Search for the cell housing the specified text and yield its (X, Y) center coordinate. 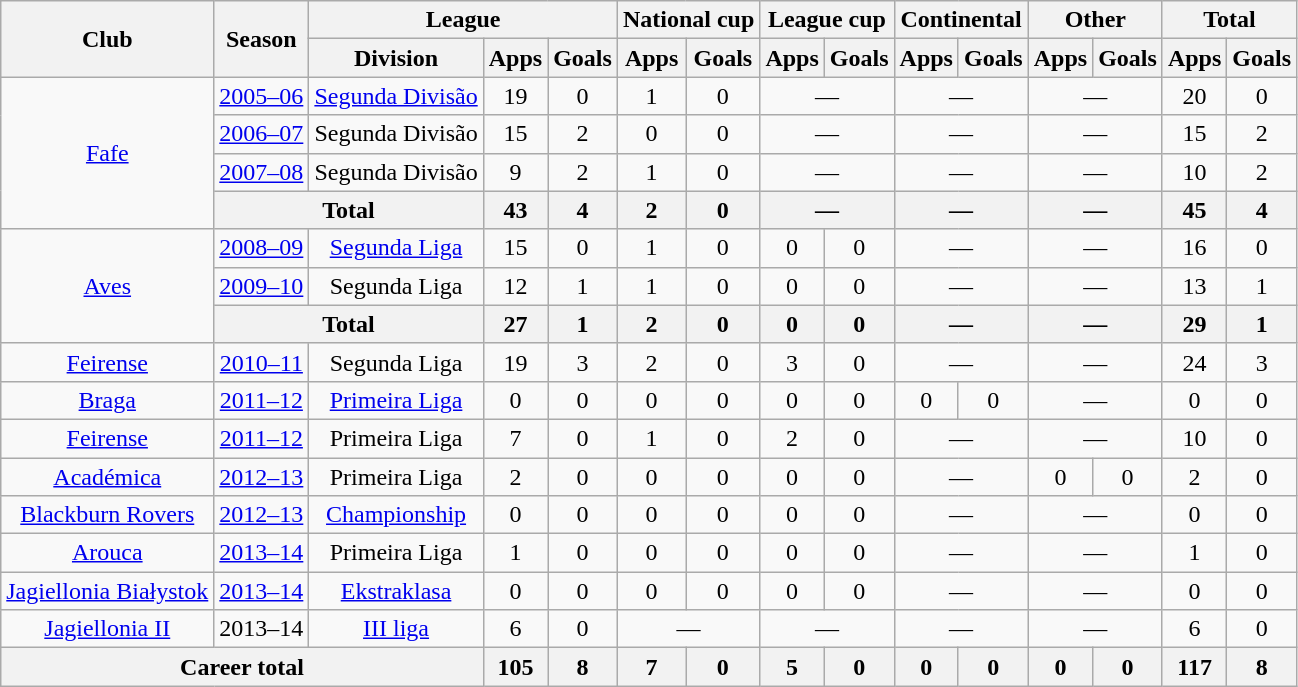
13 (1194, 286)
Aves (108, 286)
Season (262, 39)
Braga (108, 400)
45 (1194, 210)
12 (515, 286)
Continental (961, 20)
Académica (108, 477)
Jagiellonia II (108, 629)
2008–09 (262, 248)
Ekstraklasa (396, 591)
Blackburn Rovers (108, 515)
16 (1194, 248)
Jagiellonia Białystok (108, 591)
24 (1194, 362)
2009–10 (262, 286)
League (464, 20)
Fafe (108, 153)
43 (515, 210)
League cup (827, 20)
Other (1095, 20)
20 (1194, 96)
27 (515, 324)
2005–06 (262, 96)
5 (792, 667)
9 (515, 172)
Championship (396, 515)
117 (1194, 667)
105 (515, 667)
2007–08 (262, 172)
2006–07 (262, 134)
29 (1194, 324)
National cup (688, 20)
III liga (396, 629)
2010–11 (262, 362)
Division (396, 58)
Club (108, 39)
Arouca (108, 553)
Career total (242, 667)
